Scan for the cell matching the given text and deliver its [X, Y] coordinate at center. 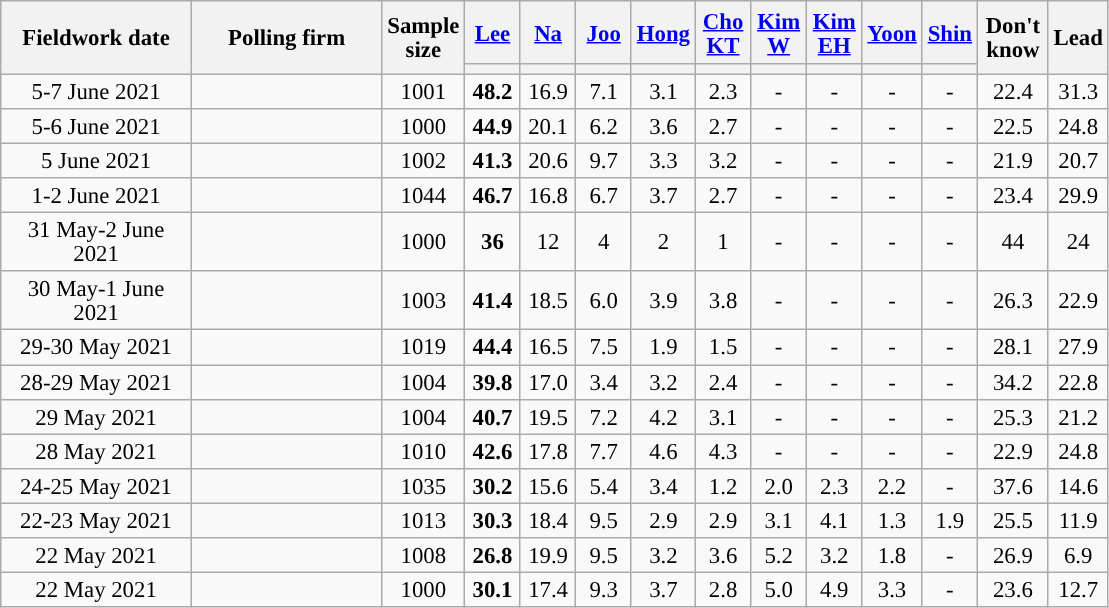
28.1 [1014, 348]
1.8 [892, 556]
11.9 [1078, 520]
23.6 [1014, 590]
1044 [424, 196]
6.2 [604, 126]
5.0 [779, 590]
9.7 [604, 162]
31 May-2 June 2021 [96, 242]
1.2 [723, 486]
26.8 [493, 556]
Shin [950, 32]
39.8 [493, 382]
20.6 [548, 162]
34.2 [1014, 382]
6.7 [604, 196]
18.5 [548, 302]
41.4 [493, 302]
29.9 [1078, 196]
5-7 June 2021 [96, 92]
17.0 [548, 382]
29 May 2021 [96, 416]
15.6 [548, 486]
Joo [604, 32]
44.4 [493, 348]
48.2 [493, 92]
44.9 [493, 126]
4.1 [834, 520]
25.3 [1014, 416]
5.2 [779, 556]
7.5 [604, 348]
4.6 [663, 452]
1010 [424, 452]
31.3 [1078, 92]
2.2 [892, 486]
Cho KT [723, 32]
46.7 [493, 196]
17.8 [548, 452]
20.7 [1078, 162]
1008 [424, 556]
14.6 [1078, 486]
19.9 [548, 556]
16.8 [548, 196]
21.9 [1014, 162]
Samplesize [424, 38]
4.9 [834, 590]
Hong [663, 32]
44 [1014, 242]
19.5 [548, 416]
Lee [493, 32]
30.2 [493, 486]
9.3 [604, 590]
30.1 [493, 590]
21.2 [1078, 416]
22.4 [1014, 92]
29-30 May 2021 [96, 348]
Yoon [892, 32]
12.7 [1078, 590]
2.8 [723, 590]
4.3 [723, 452]
24 [1078, 242]
Na [548, 32]
18.4 [548, 520]
25.5 [1014, 520]
28-29 May 2021 [96, 382]
Kim EH [834, 32]
7.2 [604, 416]
16.5 [548, 348]
Don't know [1014, 38]
1003 [424, 302]
22-23 May 2021 [96, 520]
16.9 [548, 92]
2.4 [723, 382]
7.7 [604, 452]
1.3 [892, 520]
37.6 [1014, 486]
3.8 [723, 302]
1-2 June 2021 [96, 196]
20.1 [548, 126]
7.1 [604, 92]
36 [493, 242]
27.9 [1078, 348]
28 May 2021 [96, 452]
Polling firm [286, 38]
6.0 [604, 302]
26.9 [1014, 556]
1.5 [723, 348]
40.7 [493, 416]
17.4 [548, 590]
1019 [424, 348]
4.2 [663, 416]
3.9 [663, 302]
30.3 [493, 520]
1002 [424, 162]
24-25 May 2021 [96, 486]
Kim W [779, 32]
30 May-1 June 2021 [96, 302]
6.9 [1078, 556]
2.0 [779, 486]
1001 [424, 92]
5-6 June 2021 [96, 126]
12 [548, 242]
22.8 [1078, 382]
Lead [1078, 38]
1 [723, 242]
5.4 [604, 486]
5 June 2021 [96, 162]
2 [663, 242]
1013 [424, 520]
22.5 [1014, 126]
Fieldwork date [96, 38]
41.3 [493, 162]
42.6 [493, 452]
1035 [424, 486]
4 [604, 242]
26.3 [1014, 302]
23.4 [1014, 196]
